Search for the cell housing the specified text and yield its (X, Y) center coordinate. 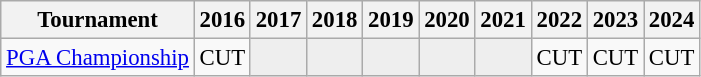
2024 (672, 20)
2019 (391, 20)
2016 (222, 20)
2017 (278, 20)
PGA Championship (98, 58)
Tournament (98, 20)
2020 (447, 20)
2021 (503, 20)
2018 (335, 20)
2023 (615, 20)
2022 (559, 20)
